Identify which cell holds the provided text, then report its (x, y) central coordinate. 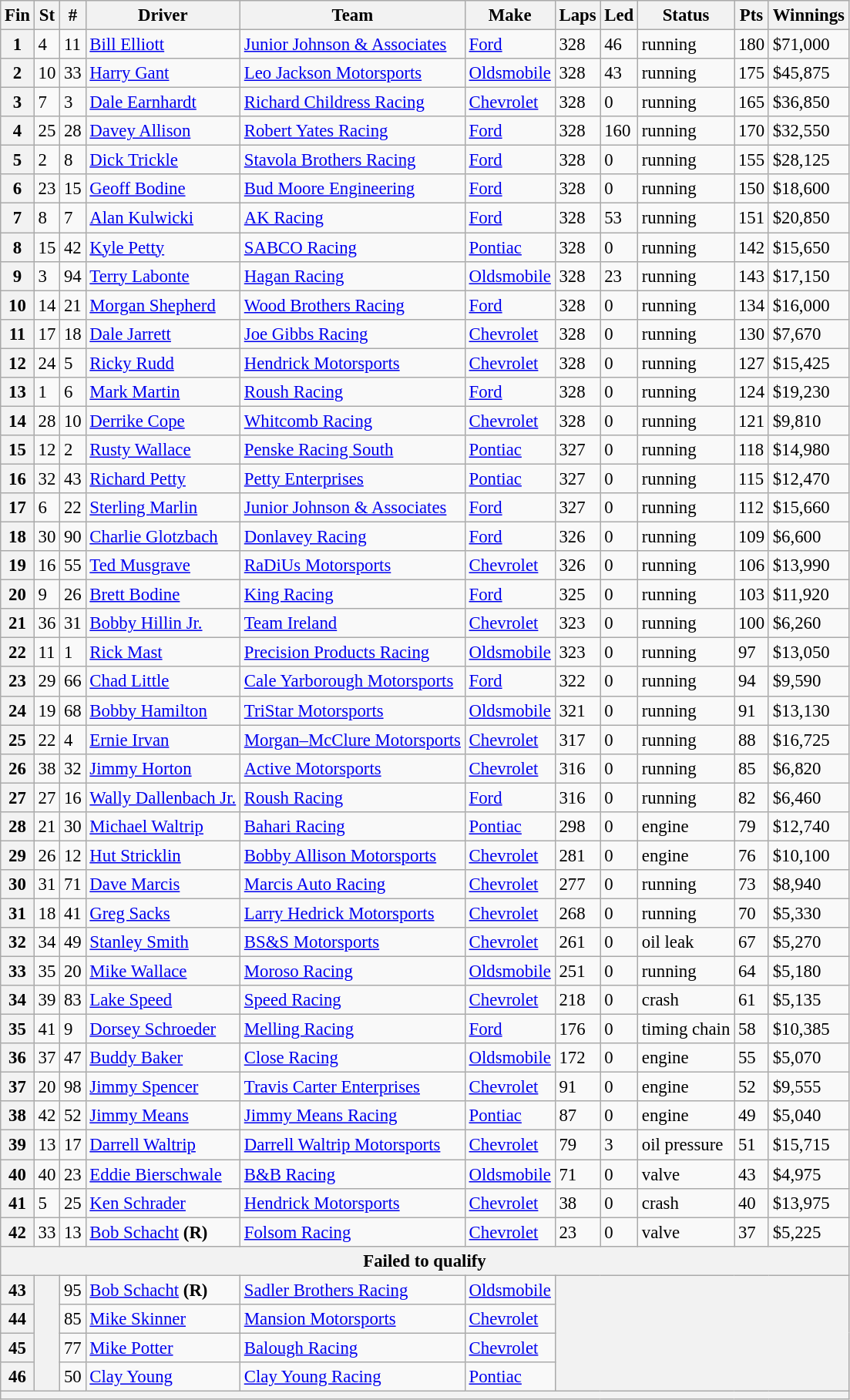
Active Motorsports (352, 768)
155 (752, 160)
Sterling Marlin (163, 508)
$15,650 (808, 247)
165 (752, 102)
$15,715 (808, 1145)
$36,850 (808, 102)
Ricky Rudd (163, 363)
$18,600 (808, 189)
$5,330 (808, 913)
Greg Sacks (163, 913)
TriStar Motorsports (352, 710)
321 (578, 710)
$5,180 (808, 972)
$5,135 (808, 1000)
$13,975 (808, 1203)
83 (72, 1000)
Mansion Motorsports (352, 1319)
87 (578, 1116)
Wally Dallenbach Jr. (163, 797)
$28,125 (808, 160)
Dave Marcis (163, 885)
Team (352, 15)
88 (752, 740)
$10,100 (808, 855)
Precision Products Racing (352, 653)
Clay Young (163, 1377)
103 (752, 595)
oil pressure (686, 1145)
51 (752, 1145)
160 (620, 131)
SABCO Racing (352, 247)
150 (752, 189)
Leo Jackson Motorsports (352, 73)
Darrell Waltrip Motorsports (352, 1145)
$45,875 (808, 73)
$14,980 (808, 450)
45 (18, 1348)
$8,940 (808, 885)
Speed Racing (352, 1000)
Dale Earnhardt (163, 102)
BS&S Motorsports (352, 942)
$6,460 (808, 797)
127 (752, 363)
Team Ireland (352, 623)
82 (752, 797)
90 (72, 537)
Derrike Cope (163, 421)
Richard Childress Racing (352, 102)
Jimmy Means Racing (352, 1116)
AK Racing (352, 218)
oil leak (686, 942)
$16,000 (808, 305)
Bud Moore Engineering (352, 189)
# (72, 15)
100 (752, 623)
Robert Yates Racing (352, 131)
Petty Enterprises (352, 478)
$7,670 (808, 334)
64 (752, 972)
$13,050 (808, 653)
151 (752, 218)
50 (72, 1377)
Mike Skinner (163, 1319)
Bobby Allison Motorsports (352, 855)
Morgan Shepherd (163, 305)
$15,660 (808, 508)
Joe Gibbs Racing (352, 334)
Mark Martin (163, 392)
Stanley Smith (163, 942)
$6,820 (808, 768)
Jimmy Horton (163, 768)
$6,600 (808, 537)
Make (510, 15)
Dale Jarrett (163, 334)
Sadler Brothers Racing (352, 1290)
44 (18, 1319)
$9,590 (808, 682)
Winnings (808, 15)
Richard Petty (163, 478)
121 (752, 421)
Clay Young Racing (352, 1377)
Dorsey Schroeder (163, 1029)
Brett Bodine (163, 595)
175 (752, 73)
Marcis Auto Racing (352, 885)
Melling Racing (352, 1029)
$19,230 (808, 392)
281 (578, 855)
170 (752, 131)
$5,225 (808, 1232)
$6,260 (808, 623)
$4,975 (808, 1174)
70 (752, 913)
Wood Brothers Racing (352, 305)
$16,725 (808, 740)
112 (752, 508)
66 (72, 682)
Balough Racing (352, 1348)
142 (752, 247)
124 (752, 392)
Bobby Hamilton (163, 710)
Mike Potter (163, 1348)
325 (578, 595)
76 (752, 855)
Bill Elliott (163, 45)
Rusty Wallace (163, 450)
$13,130 (808, 710)
53 (620, 218)
134 (752, 305)
Close Racing (352, 1058)
251 (578, 972)
Hut Stricklin (163, 855)
Larry Hedrick Motorsports (352, 913)
Bobby Hillin Jr. (163, 623)
77 (72, 1348)
Morgan–McClure Motorsports (352, 740)
Whitcomb Racing (352, 421)
61 (752, 1000)
98 (72, 1087)
Status (686, 15)
$17,150 (808, 276)
$9,810 (808, 421)
Mike Wallace (163, 972)
68 (72, 710)
Led (620, 15)
268 (578, 913)
Terry Labonte (163, 276)
Ernie Irvan (163, 740)
$32,550 (808, 131)
Folsom Racing (352, 1232)
261 (578, 942)
Harry Gant (163, 73)
$12,470 (808, 478)
Charlie Glotzbach (163, 537)
Jimmy Means (163, 1116)
$5,040 (808, 1116)
$5,270 (808, 942)
67 (752, 942)
115 (752, 478)
Michael Waltrip (163, 827)
58 (752, 1029)
$5,070 (808, 1058)
Travis Carter Enterprises (352, 1087)
Moroso Racing (352, 972)
218 (578, 1000)
$15,425 (808, 363)
B&B Racing (352, 1174)
95 (72, 1290)
109 (752, 537)
Rick Mast (163, 653)
King Racing (352, 595)
Darrell Waltrip (163, 1145)
St (46, 15)
Eddie Bierschwale (163, 1174)
Driver (163, 15)
Laps (578, 15)
Dick Trickle (163, 160)
Penske Racing South (352, 450)
277 (578, 885)
97 (752, 653)
Bahari Racing (352, 827)
Donlavey Racing (352, 537)
106 (752, 566)
143 (752, 276)
176 (578, 1029)
Stavola Brothers Racing (352, 160)
timing chain (686, 1029)
322 (578, 682)
$12,740 (808, 827)
47 (72, 1058)
$71,000 (808, 45)
Ken Schrader (163, 1203)
172 (578, 1058)
Pts (752, 15)
73 (752, 885)
118 (752, 450)
Alan Kulwicki (163, 218)
Kyle Petty (163, 247)
317 (578, 740)
$13,990 (808, 566)
Jimmy Spencer (163, 1087)
$10,385 (808, 1029)
$20,850 (808, 218)
Cale Yarborough Motorsports (352, 682)
180 (752, 45)
298 (578, 827)
Ted Musgrave (163, 566)
130 (752, 334)
Fin (18, 15)
Davey Allison (163, 131)
$11,920 (808, 595)
RaDiUs Motorsports (352, 566)
Chad Little (163, 682)
Geoff Bodine (163, 189)
$9,555 (808, 1087)
Hagan Racing (352, 276)
Lake Speed (163, 1000)
Buddy Baker (163, 1058)
Failed to qualify (425, 1261)
